Search for the cell housing the specified text and yield its [x, y] center coordinate. 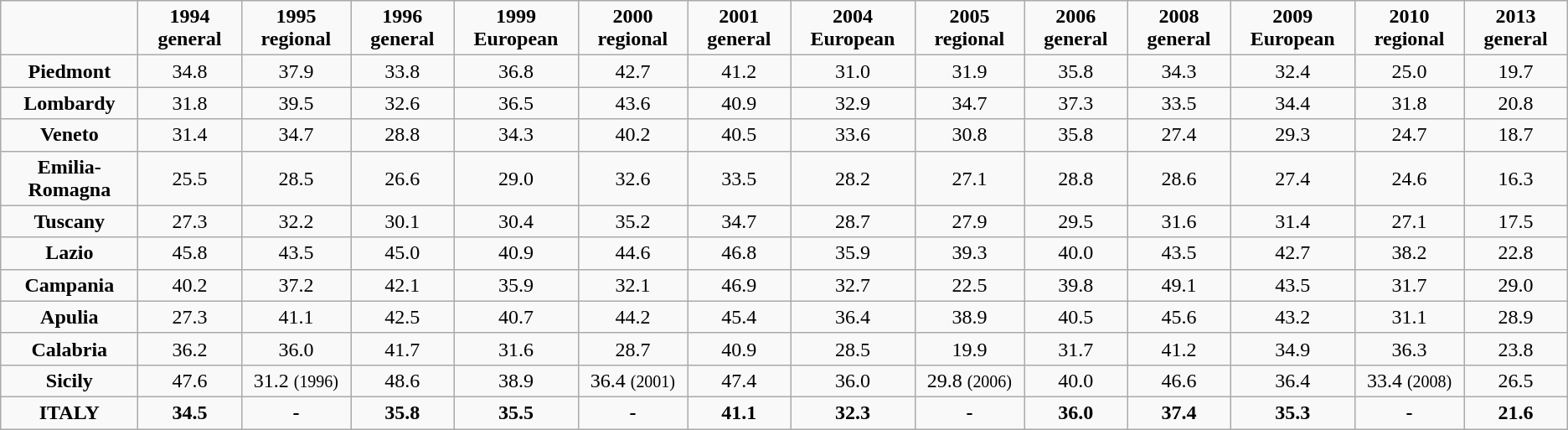
37.2 [297, 285]
26.6 [402, 178]
2009 European [1292, 28]
2004 European [853, 28]
49.1 [1179, 285]
Tuscany [70, 221]
20.8 [1516, 103]
29.3 [1292, 135]
31.9 [970, 71]
42.1 [402, 285]
35.5 [516, 412]
36.5 [516, 103]
37.9 [297, 71]
Campania [70, 285]
33.6 [853, 135]
32.9 [853, 103]
44.6 [633, 253]
36.3 [1409, 349]
44.2 [633, 317]
39.5 [297, 103]
32.7 [853, 285]
38.2 [1409, 253]
47.4 [739, 381]
34.4 [1292, 103]
1999 European [516, 28]
45.0 [402, 253]
16.3 [1516, 178]
33.8 [402, 71]
37.4 [1179, 412]
36.8 [516, 71]
21.6 [1516, 412]
2005 regional [970, 28]
2013 general [1516, 28]
42.5 [402, 317]
41.7 [402, 349]
30.4 [516, 221]
43.6 [633, 103]
26.5 [1516, 381]
28.9 [1516, 317]
25.5 [189, 178]
1994 general [189, 28]
45.6 [1179, 317]
2006 general [1075, 28]
2008 general [1179, 28]
31.1 [1409, 317]
22.8 [1516, 253]
45.4 [739, 317]
17.5 [1516, 221]
31.2 (1996) [297, 381]
22.5 [970, 285]
2000 regional [633, 28]
32.4 [1292, 71]
Lazio [70, 253]
35.3 [1292, 412]
35.2 [633, 221]
32.2 [297, 221]
47.6 [189, 381]
24.6 [1409, 178]
46.6 [1179, 381]
46.9 [739, 285]
Apulia [70, 317]
Calabria [70, 349]
43.2 [1292, 317]
34.9 [1292, 349]
Sicily [70, 381]
34.8 [189, 71]
40.7 [516, 317]
18.7 [1516, 135]
Veneto [70, 135]
Piedmont [70, 71]
34.5 [189, 412]
33.4 (2008) [1409, 381]
Emilia-Romagna [70, 178]
30.1 [402, 221]
39.8 [1075, 285]
24.7 [1409, 135]
1995 regional [297, 28]
29.8 (2006) [970, 381]
28.2 [853, 178]
32.3 [853, 412]
36.4 (2001) [633, 381]
29.5 [1075, 221]
1996 general [402, 28]
ITALY [70, 412]
2001 general [739, 28]
23.8 [1516, 349]
37.3 [1075, 103]
2010 regional [1409, 28]
32.1 [633, 285]
36.2 [189, 349]
27.9 [970, 221]
30.8 [970, 135]
46.8 [739, 253]
19.9 [970, 349]
39.3 [970, 253]
31.0 [853, 71]
48.6 [402, 381]
Lombardy [70, 103]
19.7 [1516, 71]
45.8 [189, 253]
28.6 [1179, 178]
25.0 [1409, 71]
